Output the [x, y] coordinate of the center of the cell containing the given text.  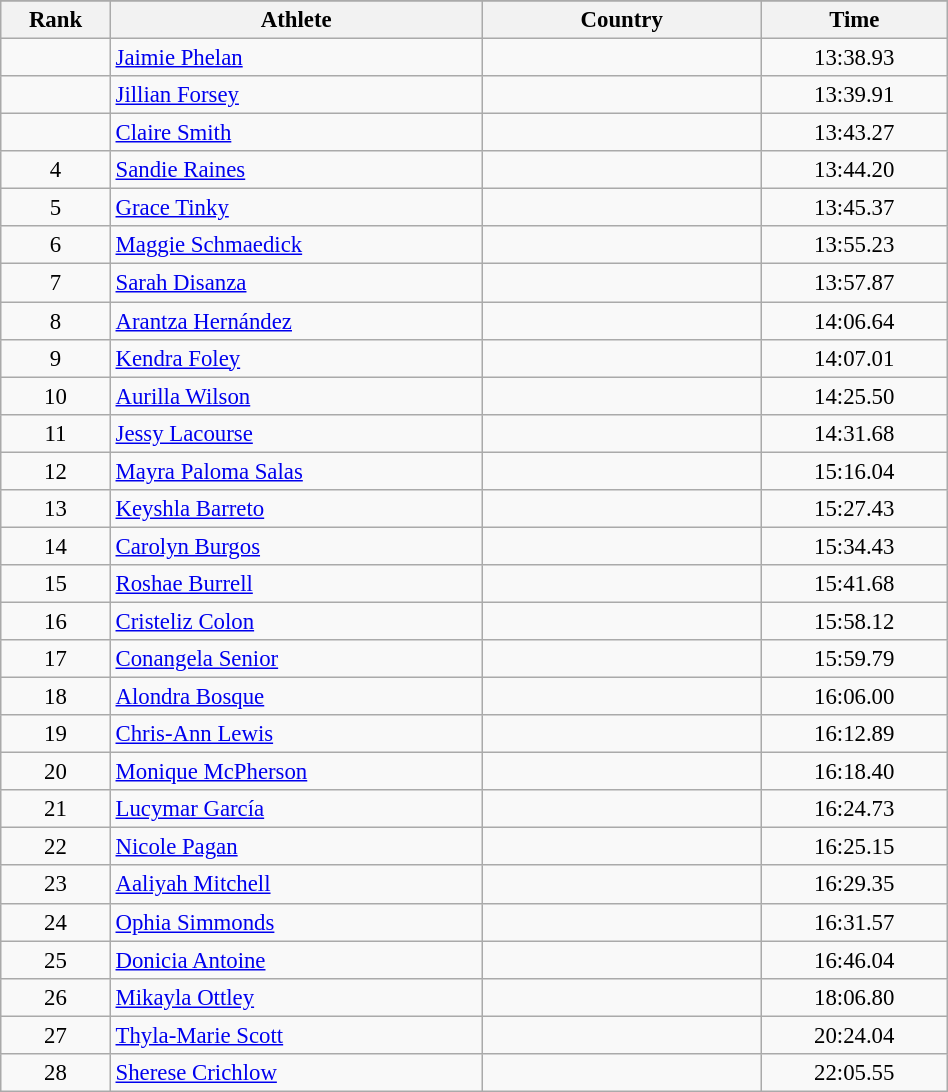
15:34.43 [854, 546]
4 [56, 170]
Grace Tinky [296, 208]
16:46.04 [854, 960]
15:41.68 [854, 584]
17 [56, 659]
9 [56, 358]
14:25.50 [854, 396]
26 [56, 997]
15:16.04 [854, 471]
23 [56, 885]
Nicole Pagan [296, 847]
Arantza Hernández [296, 321]
22:05.55 [854, 1073]
15:59.79 [854, 659]
16:29.35 [854, 885]
20 [56, 772]
13 [56, 509]
Jillian Forsey [296, 95]
14:07.01 [854, 358]
14:06.64 [854, 321]
27 [56, 1035]
22 [56, 847]
Aurilla Wilson [296, 396]
Sarah Disanza [296, 283]
Sandie Raines [296, 170]
Jessy Lacourse [296, 433]
13:43.27 [854, 133]
15:58.12 [854, 621]
Lucymar García [296, 809]
15 [56, 584]
Mikayla Ottley [296, 997]
13:39.91 [854, 95]
Athlete [296, 20]
16:12.89 [854, 734]
Mayra Paloma Salas [296, 471]
Claire Smith [296, 133]
18 [56, 697]
Country [622, 20]
6 [56, 245]
16:31.57 [854, 922]
10 [56, 396]
Alondra Bosque [296, 697]
Jaimie Phelan [296, 58]
Keyshla Barreto [296, 509]
13:44.20 [854, 170]
Aaliyah Mitchell [296, 885]
Roshae Burrell [296, 584]
25 [56, 960]
Thyla-Marie Scott [296, 1035]
16 [56, 621]
5 [56, 208]
21 [56, 809]
13:57.87 [854, 283]
Sherese Crichlow [296, 1073]
16:18.40 [854, 772]
8 [56, 321]
11 [56, 433]
13:55.23 [854, 245]
18:06.80 [854, 997]
19 [56, 734]
Ophia Simmonds [296, 922]
14 [56, 546]
Chris-Ann Lewis [296, 734]
28 [56, 1073]
Donicia Antoine [296, 960]
12 [56, 471]
13:45.37 [854, 208]
Monique McPherson [296, 772]
24 [56, 922]
20:24.04 [854, 1035]
7 [56, 283]
14:31.68 [854, 433]
Maggie Schmaedick [296, 245]
16:06.00 [854, 697]
Cristeliz Colon [296, 621]
Kendra Foley [296, 358]
Conangela Senior [296, 659]
15:27.43 [854, 509]
16:24.73 [854, 809]
Carolyn Burgos [296, 546]
Time [854, 20]
Rank [56, 20]
16:25.15 [854, 847]
13:38.93 [854, 58]
